Scan for the cell matching the given text and deliver its [X, Y] coordinate at center. 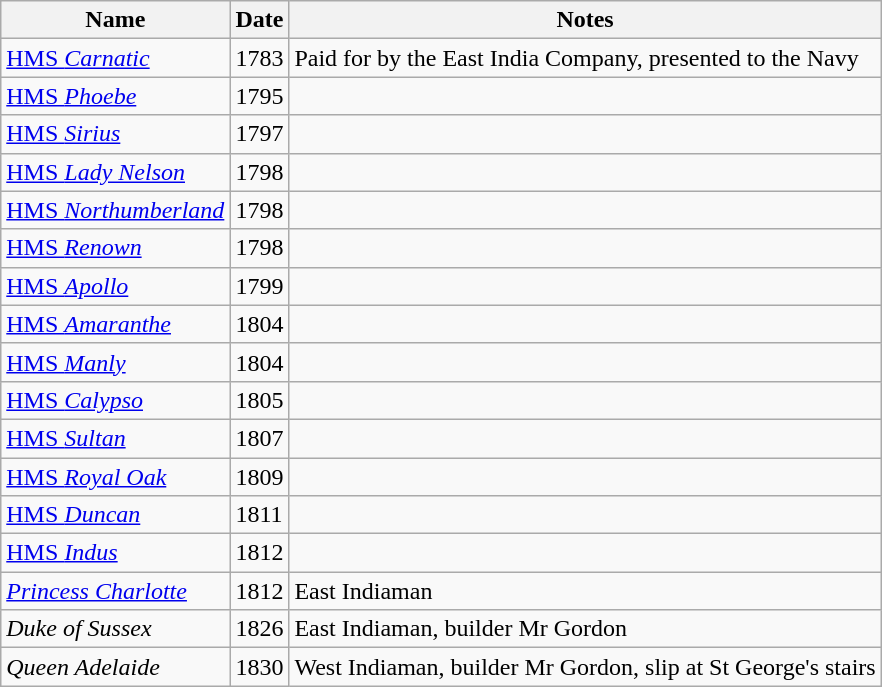
Date [260, 20]
1811 [260, 515]
1795 [260, 96]
West Indiaman, builder Mr Gordon, slip at St George's stairs [585, 667]
1799 [260, 286]
1830 [260, 667]
Duke of Sussex [116, 629]
1809 [260, 477]
1807 [260, 438]
HMS Royal Oak [116, 477]
1797 [260, 134]
Queen Adelaide [116, 667]
HMS Lady Nelson [116, 172]
Paid for by the East India Company, presented to the Navy [585, 58]
HMS Northumberland [116, 210]
HMS Sirius [116, 134]
East Indiaman, builder Mr Gordon [585, 629]
HMS Sultan [116, 438]
HMS Manly [116, 362]
1805 [260, 400]
1783 [260, 58]
HMS Renown [116, 248]
Notes [585, 20]
HMS Phoebe [116, 96]
HMS Amaranthe [116, 324]
Princess Charlotte [116, 591]
HMS Carnatic [116, 58]
HMS Apollo [116, 286]
HMS Indus [116, 553]
1826 [260, 629]
HMS Calypso [116, 400]
HMS Duncan [116, 515]
East Indiaman [585, 591]
Name [116, 20]
